Detect which cell encompasses the target text, then output its (X, Y) center coordinate. 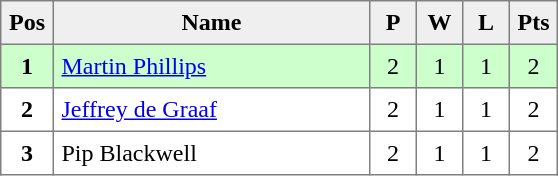
P (393, 23)
Name (211, 23)
Martin Phillips (211, 66)
L (486, 23)
3 (27, 153)
Jeffrey de Graaf (211, 110)
W (439, 23)
Pip Blackwell (211, 153)
Pos (27, 23)
Pts (533, 23)
